For the text-containing cell, return its midpoint in (x, y) coordinate format. 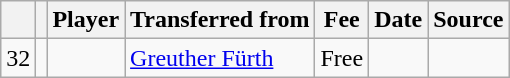
Player (86, 20)
Greuther Fürth (220, 58)
32 (18, 58)
Transferred from (220, 20)
Free (342, 58)
Date (398, 20)
Fee (342, 20)
Source (468, 20)
